Determine the [x, y] coordinate at the center of the cell enclosing the given text.  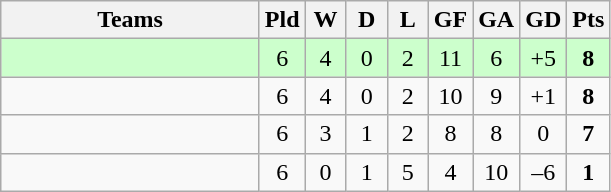
11 [450, 58]
D [366, 20]
+5 [544, 58]
5 [408, 172]
L [408, 20]
W [326, 20]
Pts [588, 20]
GF [450, 20]
GA [496, 20]
Pld [282, 20]
–6 [544, 172]
GD [544, 20]
7 [588, 134]
3 [326, 134]
+1 [544, 96]
9 [496, 96]
Teams [130, 20]
